Search for the cell housing the specified text and yield its (x, y) center coordinate. 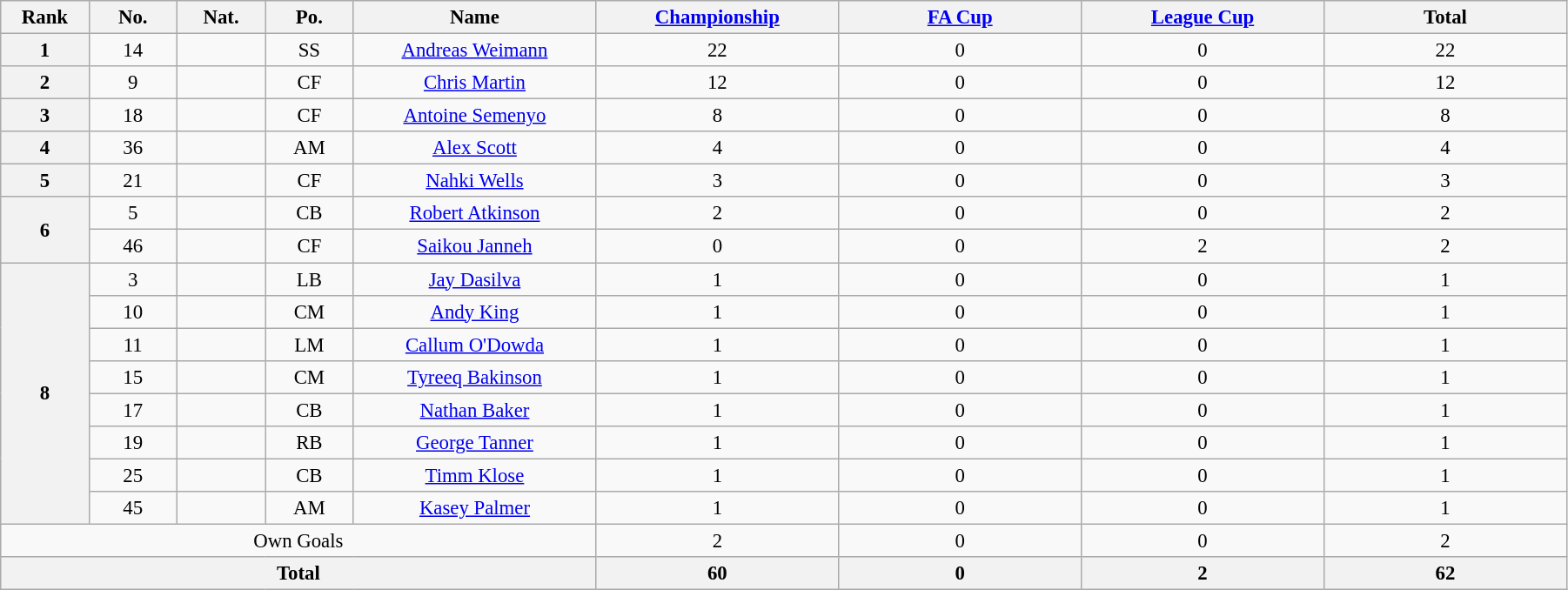
62 (1444, 573)
10 (132, 312)
Name (475, 17)
League Cup (1203, 17)
17 (132, 410)
18 (132, 116)
Nathan Baker (475, 410)
60 (717, 573)
25 (132, 475)
Nahki Wells (475, 181)
Robert Atkinson (475, 213)
Own Goals (298, 540)
LM (310, 345)
Championship (717, 17)
Nat. (221, 17)
19 (132, 443)
Callum O'Dowda (475, 345)
Andreas Weimann (475, 50)
45 (132, 508)
15 (132, 377)
Chris Martin (475, 83)
Alex Scott (475, 148)
Jay Dasilva (475, 279)
Andy King (475, 312)
Po. (310, 17)
Timm Klose (475, 475)
Tyreeq Bakinson (475, 377)
46 (132, 246)
LB (310, 279)
Kasey Palmer (475, 508)
Saikou Janneh (475, 246)
21 (132, 181)
36 (132, 148)
11 (132, 345)
Rank (45, 17)
George Tanner (475, 443)
RB (310, 443)
9 (132, 83)
SS (310, 50)
No. (132, 17)
6 (45, 230)
Antoine Semenyo (475, 116)
FA Cup (961, 17)
14 (132, 50)
